Output the (X, Y) coordinate of the center of the cell containing the given text.  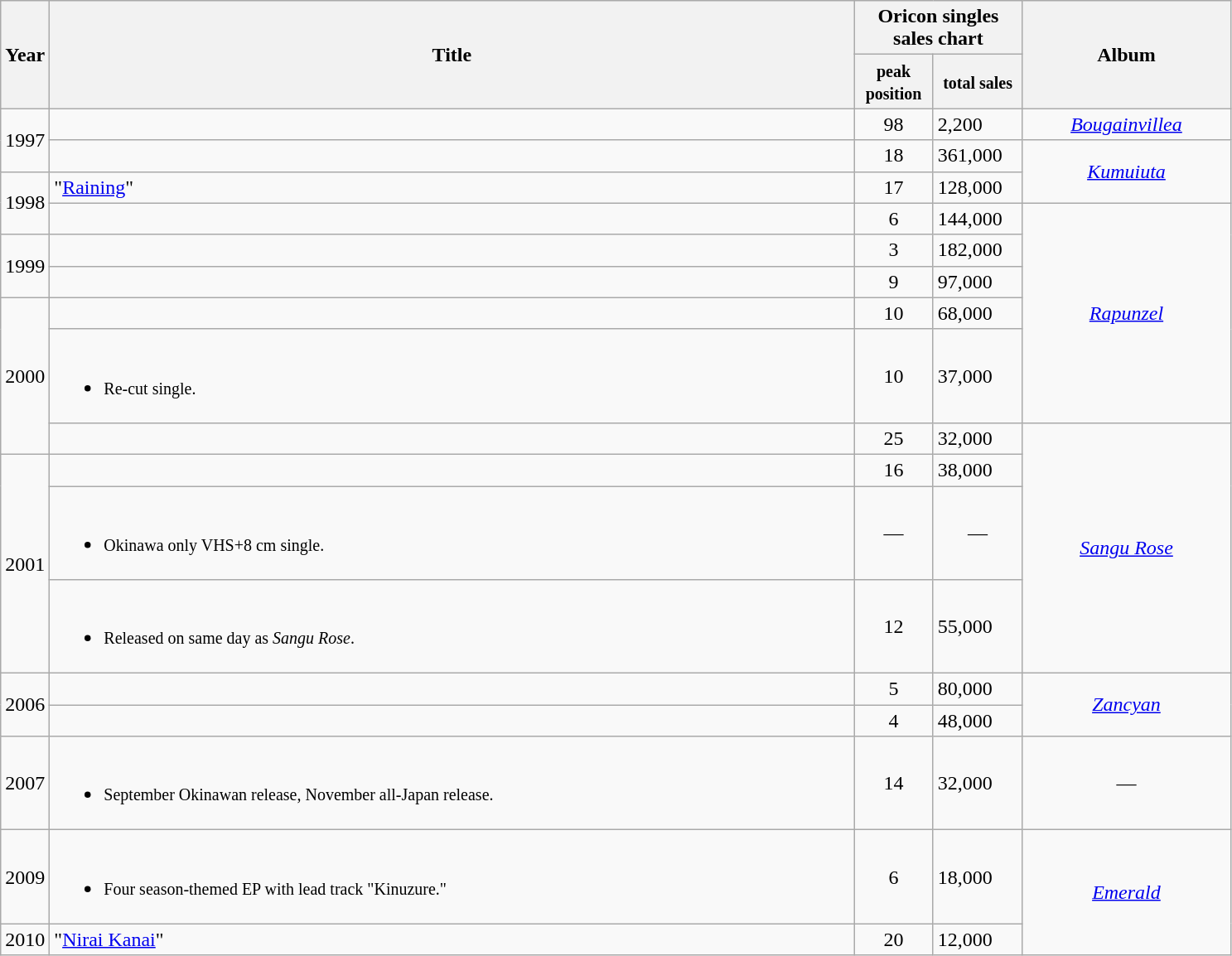
"Nirai Kanai" (452, 939)
2,200 (978, 124)
2007 (25, 784)
2000 (25, 376)
Re-cut single. (452, 376)
1999 (25, 266)
5 (893, 689)
80,000 (978, 689)
17 (893, 187)
128,000 (978, 187)
18,000 (978, 876)
18 (893, 156)
37,000 (978, 376)
Four season-themed EP with lead track "Kinuzure." (452, 876)
16 (893, 470)
Oricon singles sales chart (938, 28)
98 (893, 124)
total sales (978, 81)
2009 (25, 876)
Okinawa only VHS+8 cm single. (452, 532)
14 (893, 784)
9 (893, 282)
2001 (25, 563)
Bougainvillea (1127, 124)
Released on same day as Sangu Rose. (452, 626)
Year (25, 55)
4 (893, 721)
1998 (25, 203)
Zancyan (1127, 705)
2006 (25, 705)
2010 (25, 939)
Album (1127, 55)
12,000 (978, 939)
144,000 (978, 219)
September Okinawan release, November all-Japan release. (452, 784)
361,000 (978, 156)
48,000 (978, 721)
182,000 (978, 250)
25 (893, 438)
Emerald (1127, 893)
1997 (25, 140)
Sangu Rose (1127, 548)
68,000 (978, 313)
Kumuiuta (1127, 171)
55,000 (978, 626)
97,000 (978, 282)
12 (893, 626)
Rapunzel (1127, 313)
Title (452, 55)
"Raining" (452, 187)
peak position (893, 81)
3 (893, 250)
38,000 (978, 470)
20 (893, 939)
